For the text-containing cell, return its midpoint in [X, Y] coordinate format. 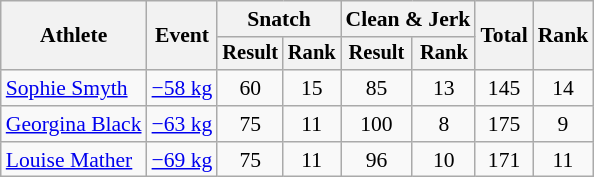
8 [444, 124]
85 [377, 88]
Total [504, 36]
Snatch [278, 19]
60 [250, 88]
−63 kg [182, 124]
13 [444, 88]
Athlete [74, 36]
175 [504, 124]
9 [564, 124]
15 [312, 88]
Sophie Smyth [74, 88]
75 [250, 124]
11 [312, 124]
Georgina Black [74, 124]
14 [564, 88]
Clean & Jerk [408, 19]
Event [182, 36]
−58 kg [182, 88]
100 [377, 124]
145 [504, 88]
